From the cell containing the given text, extract its center point as [X, Y] coordinate. 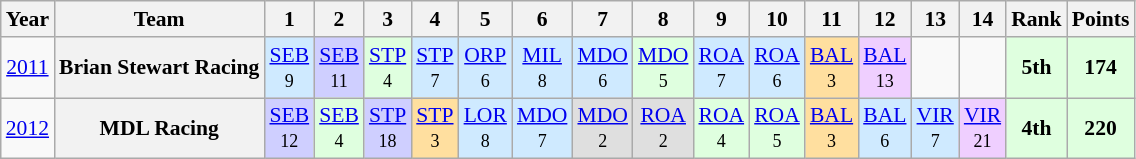
Team [159, 19]
Year [28, 19]
12 [884, 19]
ROA6 [777, 68]
8 [664, 19]
SEB9 [289, 68]
Points [1101, 19]
1 [289, 19]
BAL13 [884, 68]
Rank [1036, 19]
MDO5 [664, 68]
4 [434, 19]
14 [982, 19]
STP7 [434, 68]
Brian Stewart Racing [159, 68]
9 [721, 19]
10 [777, 19]
STP3 [434, 128]
SEB4 [339, 128]
3 [388, 19]
MDO2 [602, 128]
ORP6 [486, 68]
ROA5 [777, 128]
7 [602, 19]
174 [1101, 68]
220 [1101, 128]
2 [339, 19]
STP4 [388, 68]
4th [1036, 128]
11 [832, 19]
MDO7 [542, 128]
ROA2 [664, 128]
STP18 [388, 128]
SEB11 [339, 68]
VIR7 [936, 128]
VIR21 [982, 128]
2012 [28, 128]
MIL8 [542, 68]
MDL Racing [159, 128]
SEB12 [289, 128]
6 [542, 19]
2011 [28, 68]
5th [1036, 68]
MDO6 [602, 68]
ROA4 [721, 128]
BAL6 [884, 128]
5 [486, 19]
LOR8 [486, 128]
ROA7 [721, 68]
13 [936, 19]
